Capture the cell that displays the provided text and extract its (x, y) central coordinate. 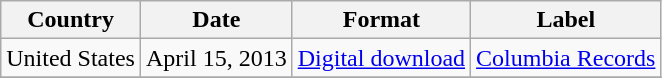
United States (71, 58)
Digital download (381, 58)
Columbia Records (566, 58)
Format (381, 20)
Country (71, 20)
April 15, 2013 (216, 58)
Label (566, 20)
Date (216, 20)
